Find where the given text appears and provide that cell's center as (x, y) coordinate. 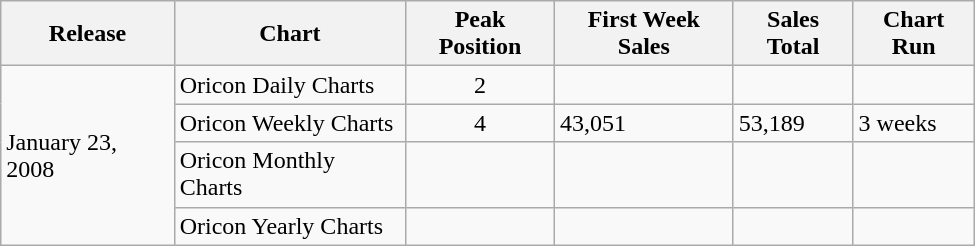
2 (480, 85)
Peak Position (480, 34)
3 weeks (914, 123)
Oricon Yearly Charts (290, 226)
Sales Total (793, 34)
January 23, 2008 (88, 156)
First Week Sales (644, 34)
Chart (290, 34)
Oricon Weekly Charts (290, 123)
Release (88, 34)
Oricon Daily Charts (290, 85)
4 (480, 123)
Chart Run (914, 34)
Oricon Monthly Charts (290, 174)
53,189 (793, 123)
43,051 (644, 123)
